Return [X, Y] of the center of cell containing provided text 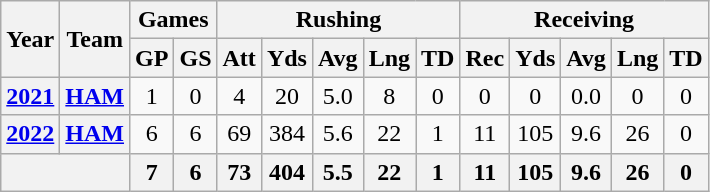
Receiving [584, 20]
5.0 [338, 96]
Year [30, 39]
7 [152, 172]
2022 [30, 134]
20 [286, 96]
5.6 [338, 134]
0.0 [586, 96]
2021 [30, 96]
69 [239, 134]
404 [286, 172]
8 [389, 96]
73 [239, 172]
Games [174, 20]
384 [286, 134]
GS [196, 58]
Att [239, 58]
Team [95, 39]
GP [152, 58]
Rec [485, 58]
4 [239, 96]
5.5 [338, 172]
Rushing [338, 20]
